Scan for the cell matching the given text and deliver its (X, Y) coordinate at center. 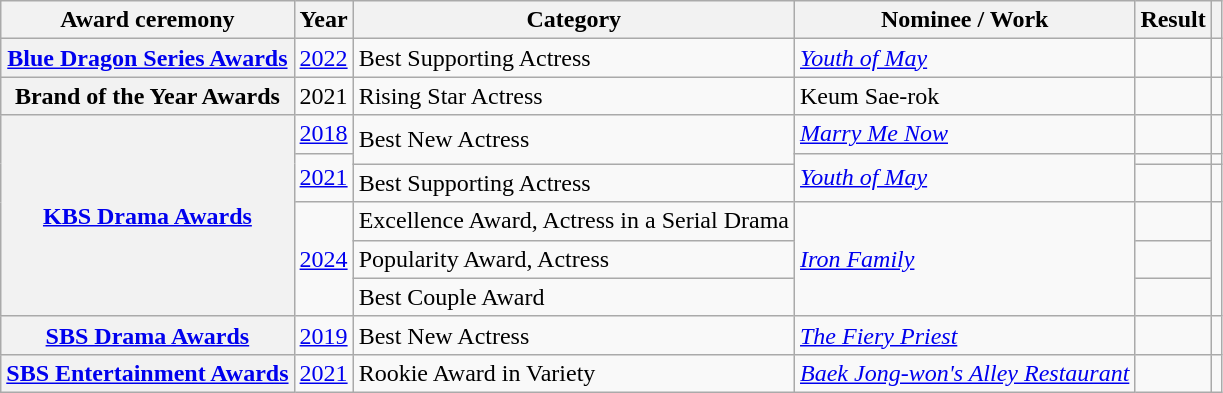
2019 (324, 335)
KBS Drama Awards (148, 216)
SBS Entertainment Awards (148, 373)
2024 (324, 259)
Category (574, 20)
Popularity Award, Actress (574, 259)
Best Couple Award (574, 297)
Keum Sae-rok (964, 96)
Marry Me Now (964, 134)
Rookie Award in Variety (574, 373)
Iron Family (964, 259)
The Fiery Priest (964, 335)
2022 (324, 58)
Nominee / Work (964, 20)
Year (324, 20)
SBS Drama Awards (148, 335)
Blue Dragon Series Awards (148, 58)
Baek Jong-won's Alley Restaurant (964, 373)
Result (1173, 20)
Rising Star Actress (574, 96)
2018 (324, 134)
Award ceremony (148, 20)
Brand of the Year Awards (148, 96)
Excellence Award, Actress in a Serial Drama (574, 221)
